From the cell containing the given text, extract its center point as [X, Y] coordinate. 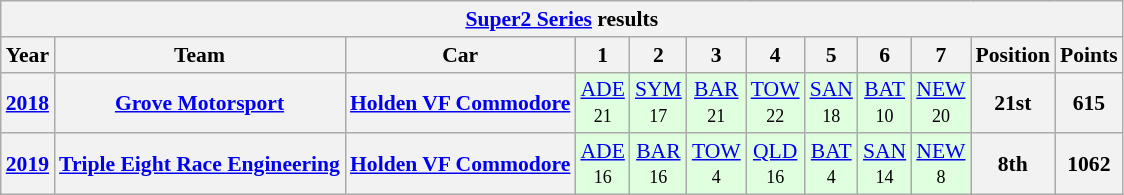
Team [200, 55]
Position [1013, 55]
SAN14 [884, 164]
Grove Motorsport [200, 102]
BAR16 [658, 164]
Year [28, 55]
SYM17 [658, 102]
1062 [1089, 164]
6 [884, 55]
21st [1013, 102]
2018 [28, 102]
ADE21 [602, 102]
NEW20 [940, 102]
2019 [28, 164]
1 [602, 55]
QLD16 [776, 164]
615 [1089, 102]
TOW22 [776, 102]
4 [776, 55]
3 [716, 55]
7 [940, 55]
5 [832, 55]
Super2 Series results [562, 19]
BAR21 [716, 102]
Points [1089, 55]
Car [460, 55]
NEW8 [940, 164]
2 [658, 55]
BAT10 [884, 102]
TOW4 [716, 164]
8th [1013, 164]
BAT4 [832, 164]
SAN18 [832, 102]
ADE16 [602, 164]
Triple Eight Race Engineering [200, 164]
